Provide the (x, y) coordinate of the cell's center where the given text is located.  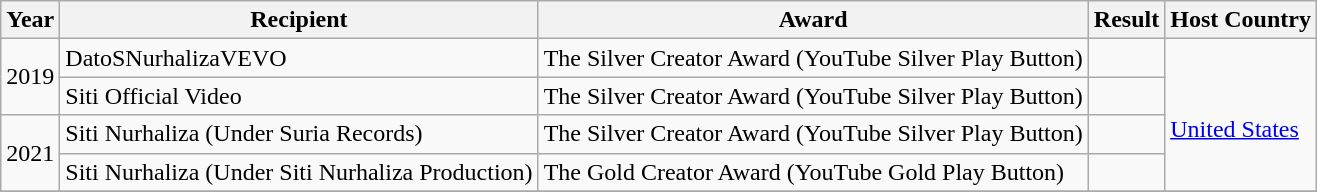
Siti Official Video (299, 96)
Recipient (299, 20)
Year (30, 20)
The Gold Creator Award (YouTube Gold Play Button) (813, 172)
Siti Nurhaliza (Under Siti Nurhaliza Production) (299, 172)
Award (813, 20)
Result (1126, 20)
United States (1241, 115)
Host Country (1241, 20)
2021 (30, 153)
DatoSNurhalizaVEVO (299, 58)
2019 (30, 77)
Siti Nurhaliza (Under Suria Records) (299, 134)
